Provide the [x, y] coordinate of the cell's center where the given text is located.  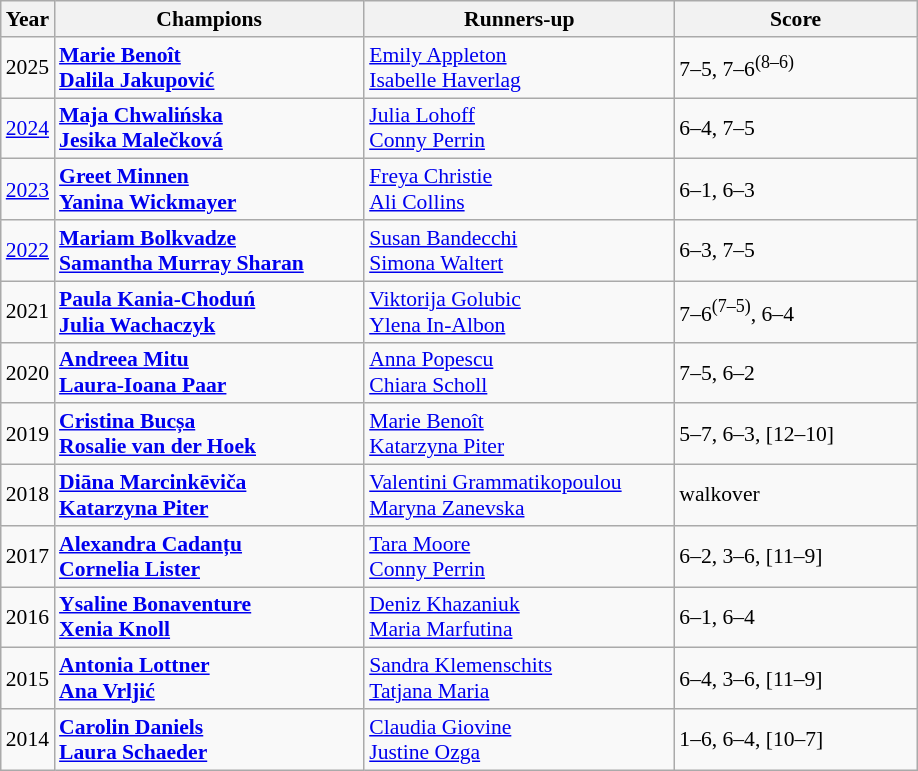
6–3, 7–5 [796, 250]
Andreea Mitu Laura-Ioana Paar [209, 372]
2021 [28, 312]
6–4, 3–6, [11–9] [796, 678]
Score [796, 19]
7–5, 7–6(8–6) [796, 68]
6–2, 3–6, [11–9] [796, 556]
Mariam Bolkvadze Samantha Murray Sharan [209, 250]
Anna Popescu Chiara Scholl [519, 372]
1–6, 6–4, [10–7] [796, 740]
walkover [796, 496]
Carolin Daniels Laura Schaeder [209, 740]
2015 [28, 678]
Emily Appleton Isabelle Haverlag [519, 68]
Tara Moore Conny Perrin [519, 556]
Sandra Klemenschits Tatjana Maria [519, 678]
Julia Lohoff Conny Perrin [519, 128]
Freya Christie Ali Collins [519, 190]
2024 [28, 128]
2014 [28, 740]
Maja Chwalińska Jesika Malečková [209, 128]
2022 [28, 250]
Deniz Khazaniuk Maria Marfutina [519, 618]
6–4, 7–5 [796, 128]
7–5, 6–2 [796, 372]
Marie Benoît Dalila Jakupović [209, 68]
7–6(7–5), 6–4 [796, 312]
2016 [28, 618]
Greet Minnen Yanina Wickmayer [209, 190]
2019 [28, 434]
6–1, 6–3 [796, 190]
Diāna Marcinkēviča Katarzyna Piter [209, 496]
Marie Benoît Katarzyna Piter [519, 434]
2020 [28, 372]
Runners-up [519, 19]
Claudia Giovine Justine Ozga [519, 740]
Paula Kania-Choduń Julia Wachaczyk [209, 312]
Cristina Bucșa Rosalie van der Hoek [209, 434]
2025 [28, 68]
Antonia Lottner Ana Vrljić [209, 678]
Valentini Grammatikopoulou Maryna Zanevska [519, 496]
Champions [209, 19]
Ysaline Bonaventure Xenia Knoll [209, 618]
Alexandra Cadanțu Cornelia Lister [209, 556]
6–1, 6–4 [796, 618]
Viktorija Golubic Ylena In-Albon [519, 312]
2023 [28, 190]
Year [28, 19]
5–7, 6–3, [12–10] [796, 434]
Susan Bandecchi Simona Waltert [519, 250]
2017 [28, 556]
2018 [28, 496]
